Pinpoint the cell where the given text exists, returning its (X, Y) midpoint coordinate. 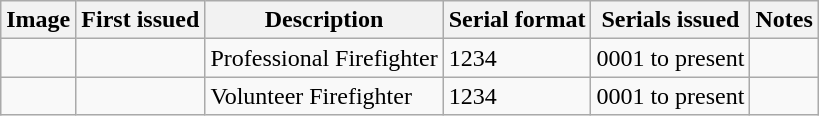
Image (38, 20)
First issued (140, 20)
Volunteer Firefighter (324, 96)
Notes (784, 20)
Serials issued (670, 20)
Professional Firefighter (324, 58)
Serial format (517, 20)
Description (324, 20)
